Locate the cell with the specified text and output its [X, Y] center coordinate. 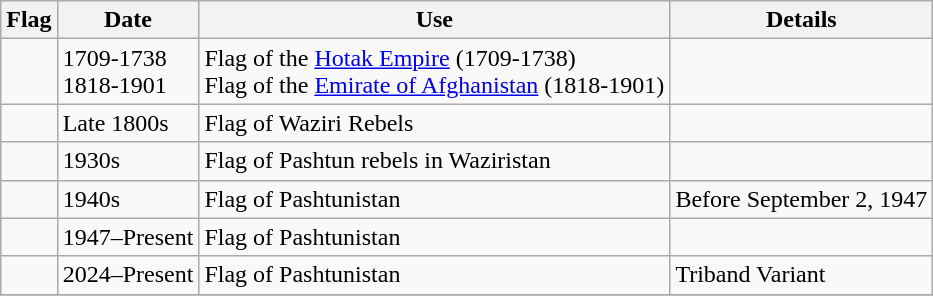
1930s [128, 161]
Flag of Waziri Rebels [434, 123]
Flag [29, 20]
Before September 2, 1947 [802, 199]
Flag of the Hotak Empire (1709-1738)Flag of the Emirate of Afghanistan (1818-1901) [434, 72]
Late 1800s [128, 123]
1709-17381818-1901 [128, 72]
Date [128, 20]
Triband Variant [802, 275]
Flag of Pashtun rebels in Waziristan [434, 161]
1940s [128, 199]
Details [802, 20]
2024–Present [128, 275]
1947–Present [128, 237]
Use [434, 20]
